Provide the (X, Y) coordinate of the cell's center where the given text is located.  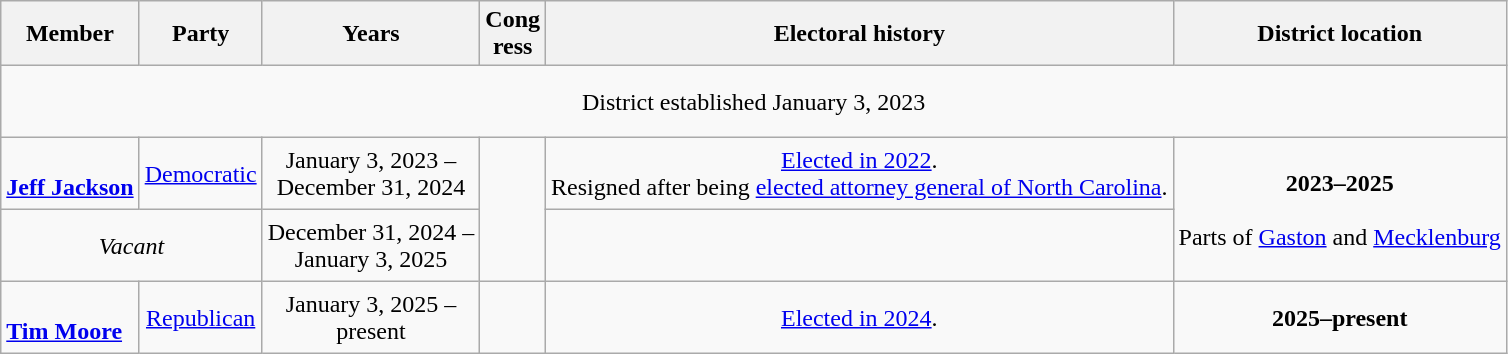
Elected in 2022.Resigned after being elected attorney general of North Carolina. (860, 174)
2023–2025Parts of Gaston and Mecklenburg (1340, 210)
January 3, 2025 –present (371, 318)
District location (1340, 34)
Congress (513, 34)
Elected in 2024. (860, 318)
Party (200, 34)
December 31, 2024 –January 3, 2025 (371, 246)
2025–present (1340, 318)
District established January 3, 2023 (754, 102)
Tim Moore (70, 318)
Democratic (200, 174)
Years (371, 34)
Member (70, 34)
Vacant (132, 246)
Electoral history (860, 34)
Jeff Jackson (70, 174)
January 3, 2023 –December 31, 2024 (371, 174)
Republican (200, 318)
